For the text-containing cell, return its midpoint in [X, Y] coordinate format. 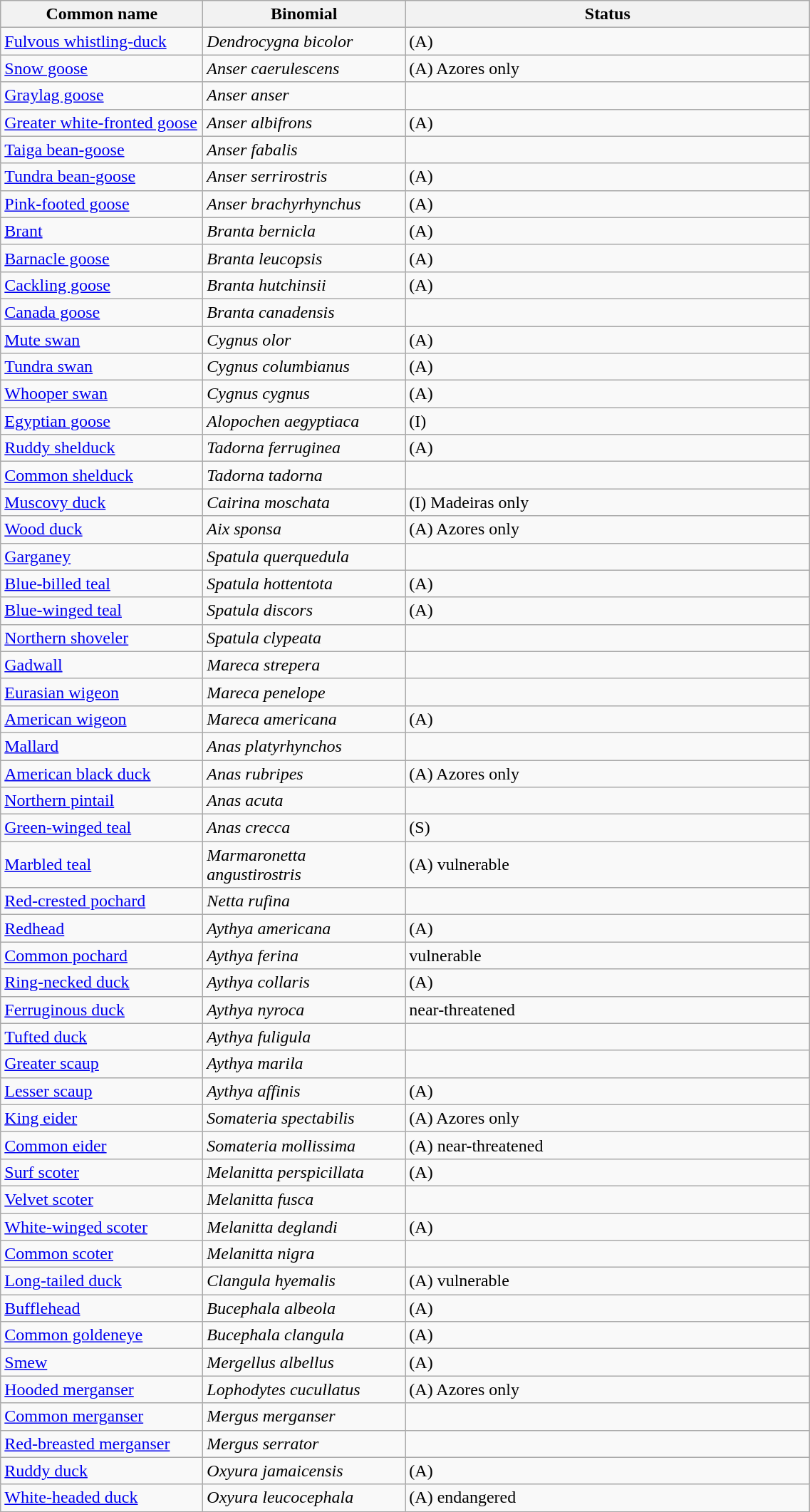
Common name [102, 14]
Barnacle goose [102, 258]
Mergellus albellus [304, 1362]
Blue-winged teal [102, 611]
Aythya marila [304, 1064]
Branta canadensis [304, 312]
Common merganser [102, 1417]
Anas rubripes [304, 773]
Brant [102, 231]
Dendrocygna bicolor [304, 41]
Anas acuta [304, 801]
Cygnus cygnus [304, 394]
Greater scaup [102, 1064]
Whooper swan [102, 394]
Muscovy duck [102, 502]
(I) [608, 421]
White-headed duck [102, 1498]
Spatula querquedula [304, 556]
Binomial [304, 14]
Bucephala clangula [304, 1335]
Common eider [102, 1145]
Aythya ferina [304, 956]
Mallard [102, 746]
Aythya collaris [304, 983]
Mareca strepera [304, 665]
Red-breasted merganser [102, 1444]
Aythya fuligula [304, 1037]
American black duck [102, 773]
Eurasian wigeon [102, 692]
Ferruginous duck [102, 1010]
Anser serrirostris [304, 177]
Cygnus columbianus [304, 367]
Velvet scoter [102, 1199]
Anas platyrhynchos [304, 746]
Tundra swan [102, 367]
Tufted duck [102, 1037]
Somateria spectabilis [304, 1118]
Bufflehead [102, 1308]
(A) near-threatened [608, 1145]
Oxyura leucocephala [304, 1498]
(S) [608, 828]
Canada goose [102, 312]
Graylag goose [102, 95]
(A) endangered [608, 1498]
Oxyura jamaicensis [304, 1471]
Bucephala albeola [304, 1308]
Aythya nyroca [304, 1010]
Anser albifrons [304, 123]
Somateria mollissima [304, 1145]
Aix sponsa [304, 529]
Branta bernicla [304, 231]
Redhead [102, 928]
Snow goose [102, 68]
Spatula discors [304, 611]
Mergus serrator [304, 1444]
Branta hutchinsii [304, 285]
Common shelduck [102, 475]
Surf scoter [102, 1172]
Melanitta nigra [304, 1254]
Anser brachyrhynchus [304, 204]
Taiga bean-goose [102, 150]
Anas crecca [304, 828]
Northern pintail [102, 801]
Egyptian goose [102, 421]
Gadwall [102, 665]
Branta leucopsis [304, 258]
Tadorna ferruginea [304, 448]
Green-winged teal [102, 828]
Common pochard [102, 956]
Spatula clypeata [304, 638]
Cairina moschata [304, 502]
Marmaronetta angustirostris [304, 865]
Common goldeneye [102, 1335]
Ring-necked duck [102, 983]
Aythya americana [304, 928]
Marbled teal [102, 865]
Lophodytes cucullatus [304, 1389]
Common scoter [102, 1254]
Hooded merganser [102, 1389]
Tundra bean-goose [102, 177]
Melanitta perspicillata [304, 1172]
Tadorna tadorna [304, 475]
Wood duck [102, 529]
Ruddy duck [102, 1471]
Anser fabalis [304, 150]
American wigeon [102, 719]
Northern shoveler [102, 638]
Mareca americana [304, 719]
Smew [102, 1362]
Aythya affinis [304, 1091]
King eider [102, 1118]
Fulvous whistling-duck [102, 41]
Mergus merganser [304, 1417]
Red-crested pochard [102, 901]
Melanitta fusca [304, 1199]
Mareca penelope [304, 692]
Netta rufina [304, 901]
Alopochen aegyptiaca [304, 421]
Melanitta deglandi [304, 1226]
Garganey [102, 556]
Anser caerulescens [304, 68]
Mute swan [102, 340]
Lesser scaup [102, 1091]
Spatula hottentota [304, 584]
vulnerable [608, 956]
Clangula hyemalis [304, 1281]
Status [608, 14]
Greater white-fronted goose [102, 123]
Pink-footed goose [102, 204]
Cackling goose [102, 285]
Anser anser [304, 95]
(I) Madeiras only [608, 502]
Cygnus olor [304, 340]
White-winged scoter [102, 1226]
Blue-billed teal [102, 584]
Long-tailed duck [102, 1281]
near-threatened [608, 1010]
Ruddy shelduck [102, 448]
